Find where the given text appears and provide that cell's center as (X, Y) coordinate. 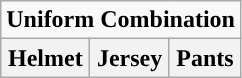
Helmet (46, 58)
Pants (204, 58)
Uniform Combination (121, 20)
Jersey (130, 58)
